Scan for the cell matching the given text and deliver its (X, Y) coordinate at center. 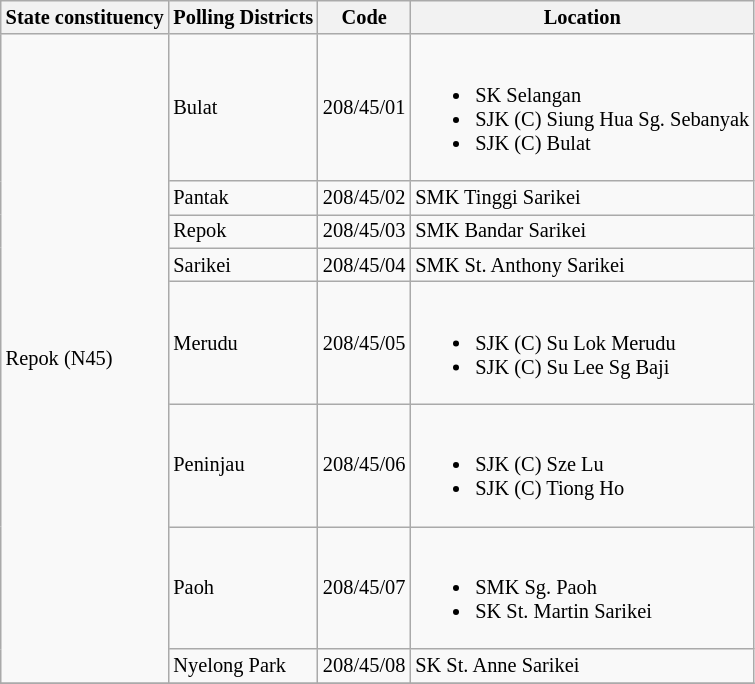
Code (364, 17)
SMK Tinggi Sarikei (582, 197)
208/45/01 (364, 107)
Repok (N45) (85, 358)
208/45/03 (364, 231)
SK SelanganSJK (C) Siung Hua Sg. SebanyakSJK (C) Bulat (582, 107)
208/45/06 (364, 465)
SK St. Anne Sarikei (582, 666)
SJK (C) Sze LuSJK (C) Tiong Ho (582, 465)
Pantak (243, 197)
SMK Bandar Sarikei (582, 231)
SMK St. Anthony Sarikei (582, 265)
SMK Sg. PaohSK St. Martin Sarikei (582, 587)
Paoh (243, 587)
Peninjau (243, 465)
Location (582, 17)
State constituency (85, 17)
SJK (C) Su Lok MeruduSJK (C) Su Lee Sg Baji (582, 342)
208/45/08 (364, 666)
Polling Districts (243, 17)
Repok (243, 231)
Merudu (243, 342)
Bulat (243, 107)
208/45/07 (364, 587)
Nyelong Park (243, 666)
208/45/04 (364, 265)
208/45/02 (364, 197)
Sarikei (243, 265)
208/45/05 (364, 342)
